Search for the cell housing the specified text and yield its [X, Y] center coordinate. 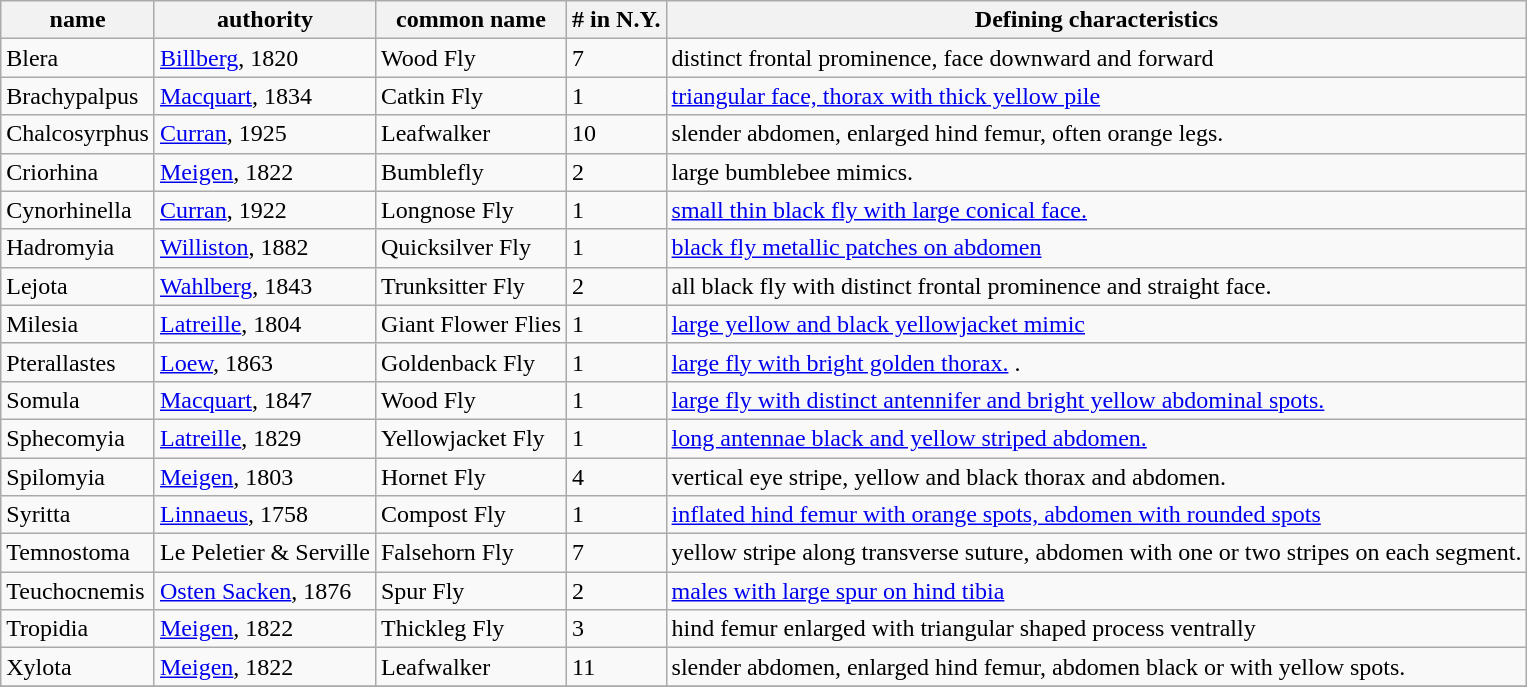
Spilomyia [78, 477]
Goldenback Fly [470, 362]
Brachypalpus [78, 96]
small thin black fly with large conical face. [1096, 210]
Billberg, 1820 [264, 58]
Wahlberg, 1843 [264, 286]
Curran, 1925 [264, 134]
Macquart, 1847 [264, 400]
Hadromyia [78, 248]
triangular face, thorax with thick yellow pile [1096, 96]
large fly with bright golden thorax. . [1096, 362]
Xylota [78, 667]
3 [617, 629]
11 [617, 667]
Hornet Fly [470, 477]
Giant Flower Flies [470, 324]
Tropidia [78, 629]
Blera [78, 58]
Latreille, 1804 [264, 324]
large yellow and black yellowjacket mimic [1096, 324]
Sphecomyia [78, 438]
Yellowjacket Fly [470, 438]
Pterallastes [78, 362]
Le Peletier & Serville [264, 553]
Syritta [78, 515]
large fly with distinct antennifer and bright yellow abdominal spots. [1096, 400]
slender abdomen, enlarged hind femur, often orange legs. [1096, 134]
Loew, 1863 [264, 362]
slender abdomen, enlarged hind femur, abdomen black or with yellow spots. [1096, 667]
Linnaeus, 1758 [264, 515]
Spur Fly [470, 591]
Macquart, 1834 [264, 96]
black fly metallic patches on abdomen [1096, 248]
inflated hind femur with orange spots, abdomen with rounded spots [1096, 515]
Lejota [78, 286]
Thickleg Fly [470, 629]
hind femur enlarged with triangular shaped process ventrally [1096, 629]
Trunksitter Fly [470, 286]
Temnostoma [78, 553]
Bumblefly [470, 172]
Osten Sacken, 1876 [264, 591]
large bumblebee mimics. [1096, 172]
Teuchocnemis [78, 591]
name [78, 20]
# in N.Y. [617, 20]
common name [470, 20]
Meigen, 1803 [264, 477]
Falsehorn Fly [470, 553]
long antennae black and yellow striped abdomen. [1096, 438]
Cynorhinella [78, 210]
Latreille, 1829 [264, 438]
distinct frontal prominence, face downward and forward [1096, 58]
10 [617, 134]
Williston, 1882 [264, 248]
Somula [78, 400]
all black fly with distinct frontal prominence and straight face. [1096, 286]
Curran, 1922 [264, 210]
Longnose Fly [470, 210]
Defining characteristics [1096, 20]
authority [264, 20]
Catkin Fly [470, 96]
males with large spur on hind tibia [1096, 591]
Chalcosyrphus [78, 134]
yellow stripe along transverse suture, abdomen with one or two stripes on each segment. [1096, 553]
vertical eye stripe, yellow and black thorax and abdomen. [1096, 477]
Quicksilver Fly [470, 248]
4 [617, 477]
Milesia [78, 324]
Criorhina [78, 172]
Compost Fly [470, 515]
